Pinpoint the cell where the given text exists, returning its [X, Y] midpoint coordinate. 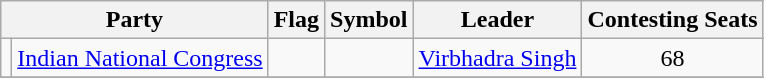
68 [672, 58]
Leader [498, 20]
Indian National Congress [140, 58]
Virbhadra Singh [498, 58]
Symbol [369, 20]
Party [134, 20]
Flag [296, 20]
Contesting Seats [672, 20]
